Return [x, y] of the center of cell containing provided text 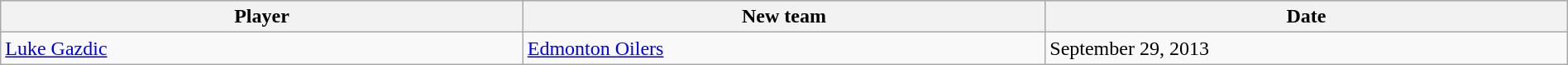
September 29, 2013 [1307, 48]
Date [1307, 17]
New team [784, 17]
Edmonton Oilers [784, 48]
Player [262, 17]
Luke Gazdic [262, 48]
